Return the [x, y] coordinate for the center point of the cell that contains the specified text.  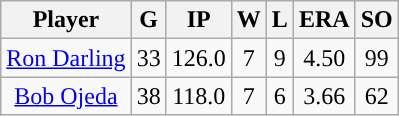
SO [376, 20]
62 [376, 96]
118.0 [198, 96]
Ron Darling [66, 58]
Bob Ojeda [66, 96]
G [148, 20]
126.0 [198, 58]
W [248, 20]
3.66 [324, 96]
6 [280, 96]
ERA [324, 20]
38 [148, 96]
33 [148, 58]
4.50 [324, 58]
L [280, 20]
9 [280, 58]
IP [198, 20]
Player [66, 20]
99 [376, 58]
